Search for the cell housing the specified text and yield its [x, y] center coordinate. 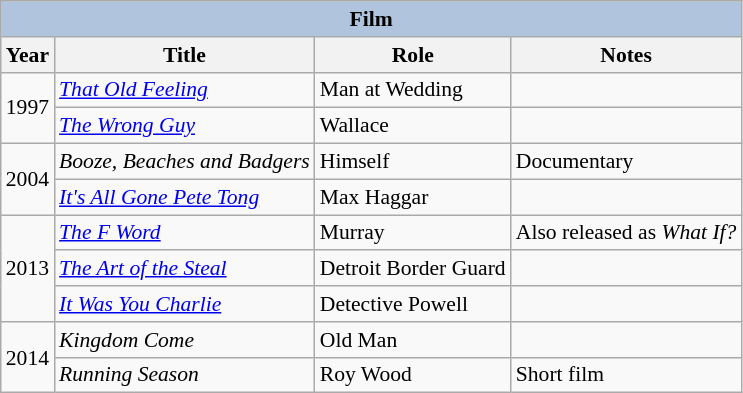
Detective Powell [413, 304]
The F Word [184, 233]
Role [413, 55]
Short film [626, 375]
Roy Wood [413, 375]
Old Man [413, 340]
2013 [28, 268]
Himself [413, 162]
1997 [28, 108]
Running Season [184, 375]
Film [372, 19]
Man at Wedding [413, 90]
Murray [413, 233]
That Old Feeling [184, 90]
Max Haggar [413, 197]
Kingdom Come [184, 340]
Notes [626, 55]
Documentary [626, 162]
Booze, Beaches and Badgers [184, 162]
Detroit Border Guard [413, 269]
Year [28, 55]
The Art of the Steal [184, 269]
It's All Gone Pete Tong [184, 197]
2004 [28, 180]
Title [184, 55]
Also released as What If? [626, 233]
The Wrong Guy [184, 126]
It Was You Charlie [184, 304]
Wallace [413, 126]
2014 [28, 358]
